Identify which cell holds the provided text, then report its [x, y] central coordinate. 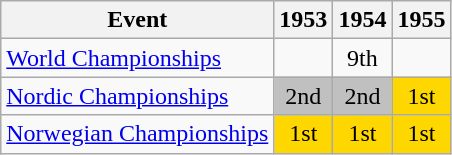
1955 [422, 20]
1953 [304, 20]
Norwegian Championships [138, 134]
World Championships [138, 58]
9th [362, 58]
Event [138, 20]
Nordic Championships [138, 96]
1954 [362, 20]
